Capture the cell that displays the provided text and extract its [X, Y] central coordinate. 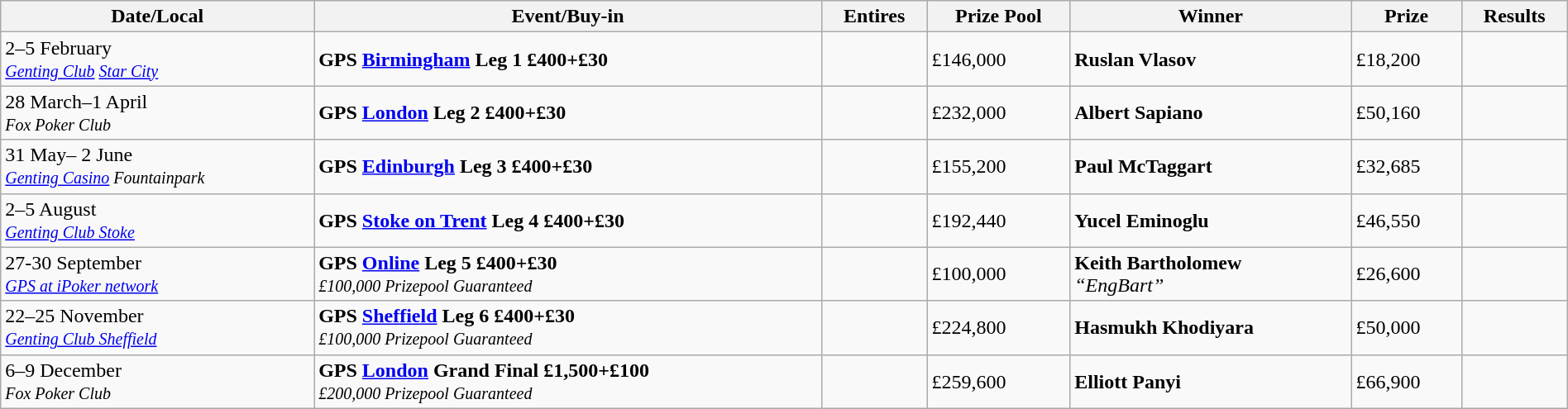
Hasmukh Khodiyara [1211, 327]
£50,160 [1406, 112]
GPS Edinburgh Leg 3 £400+£30 [568, 167]
Date/Local [157, 17]
Elliott Panyi [1211, 382]
28 March–1 AprilFox Poker Club [157, 112]
22–25 NovemberGenting Club Sheffield [157, 327]
£232,000 [999, 112]
GPS Sheffield Leg 6 £400+£30£100,000 Prizepool Guaranteed [568, 327]
GPS Birmingham Leg 1 £400+£30 [568, 59]
GPS London Grand Final £1,500+£100£200,000 Prizepool Guaranteed [568, 382]
Winner [1211, 17]
Keith Bartholomew“EngBart” [1211, 274]
£224,800 [999, 327]
£46,550 [1406, 220]
Results [1514, 17]
Yucel Eminoglu [1211, 220]
27-30 SeptemberGPS at iPoker network [157, 274]
GPS Online Leg 5 £400+£30£100,000 Prizepool Guaranteed [568, 274]
GPS Stoke on Trent Leg 4 £400+£30 [568, 220]
Prize Pool [999, 17]
£50,000 [1406, 327]
2–5 AugustGenting Club Stoke [157, 220]
31 May– 2 JuneGenting Casino Fountainpark [157, 167]
GPS London Leg 2 £400+£30 [568, 112]
£146,000 [999, 59]
Paul McTaggart [1211, 167]
Event/Buy-in [568, 17]
£259,600 [999, 382]
Prize [1406, 17]
£66,900 [1406, 382]
£155,200 [999, 167]
£100,000 [999, 274]
2–5 FebruaryGenting Club Star City [157, 59]
£18,200 [1406, 59]
£192,440 [999, 220]
£26,600 [1406, 274]
Ruslan Vlasov [1211, 59]
Albert Sapiano [1211, 112]
6–9 DecemberFox Poker Club [157, 382]
£32,685 [1406, 167]
Entires [873, 17]
